Output the (x, y) coordinate of the center of the cell containing the given text.  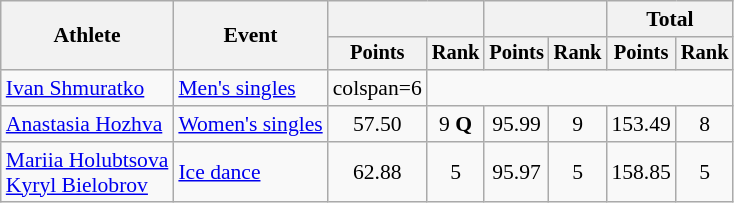
Anastasia Hozhva (88, 124)
Women's singles (250, 124)
95.97 (516, 172)
Ice dance (250, 172)
57.50 (378, 124)
9 (578, 124)
Ivan Shmuratko (88, 88)
153.49 (640, 124)
9 Q (456, 124)
colspan=6 (378, 88)
Men's singles (250, 88)
Mariia HolubtsovaKyryl Bielobrov (88, 172)
95.99 (516, 124)
Athlete (88, 36)
158.85 (640, 172)
62.88 (378, 172)
Event (250, 36)
Total (670, 19)
8 (705, 124)
